Output the [x, y] coordinate of the center of the cell containing the given text.  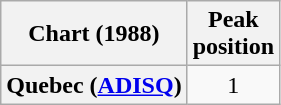
Chart (1988) [94, 34]
Peakposition [233, 34]
1 [233, 85]
Quebec (ADISQ) [94, 85]
